Locate the cell with the specified text and output its [X, Y] center coordinate. 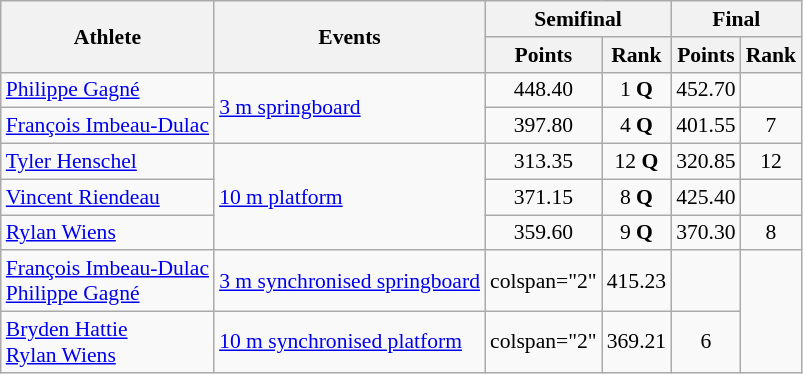
Semifinal [578, 19]
François Imbeau-Dulac [108, 126]
Bryden HattieRylan Wiens [108, 342]
320.85 [706, 162]
370.30 [706, 233]
371.15 [544, 197]
Events [350, 36]
452.70 [706, 90]
4 Q [636, 126]
8 [772, 233]
10 m synchronised platform [350, 342]
Athlete [108, 36]
Final [736, 19]
448.40 [544, 90]
401.55 [706, 126]
3 m synchronised springboard [350, 282]
8 Q [636, 197]
Rylan Wiens [108, 233]
397.80 [544, 126]
369.21 [636, 342]
Vincent Riendeau [108, 197]
415.23 [636, 282]
6 [706, 342]
Philippe Gagné [108, 90]
425.40 [706, 197]
1 Q [636, 90]
9 Q [636, 233]
10 m platform [350, 198]
François Imbeau-DulacPhilippe Gagné [108, 282]
Tyler Henschel [108, 162]
359.60 [544, 233]
313.35 [544, 162]
7 [772, 126]
3 m springboard [350, 108]
12 Q [636, 162]
12 [772, 162]
